Capture the cell that displays the provided text and extract its [x, y] central coordinate. 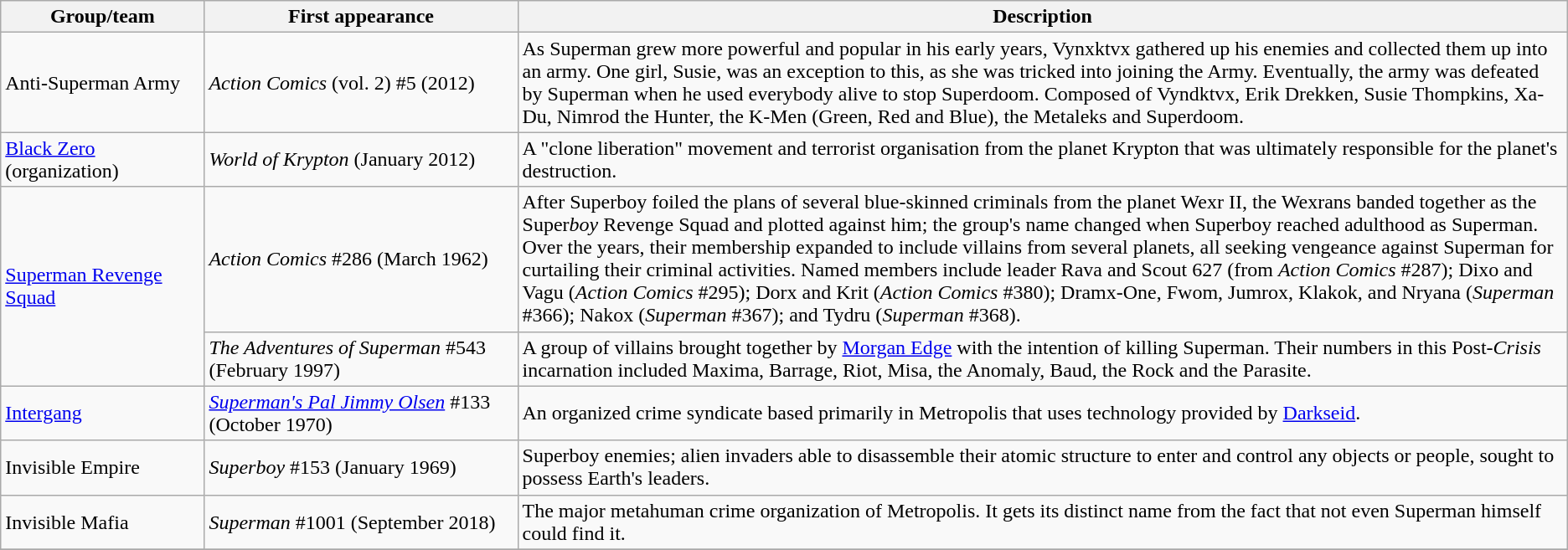
The major metahuman crime organization of Metropolis. It gets its distinct name from the fact that not even Superman himself could find it. [1042, 522]
Superman Revenge Squad [102, 286]
Description [1042, 17]
Action Comics #286 (March 1962) [361, 260]
Superboy #153 (January 1969) [361, 467]
Invisible Empire [102, 467]
The Adventures of Superman #543 (February 1997) [361, 358]
A "clone liberation" movement and terrorist organisation from the planet Krypton that was ultimately responsible for the planet's destruction. [1042, 159]
An organized crime syndicate based primarily in Metropolis that uses technology provided by Darkseid. [1042, 414]
Anti-Superman Army [102, 82]
World of Krypton (January 2012) [361, 159]
Black Zero (organization) [102, 159]
Superman's Pal Jimmy Olsen #133 (October 1970) [361, 414]
Intergang [102, 414]
Superman #1001 (September 2018) [361, 522]
Group/team [102, 17]
First appearance [361, 17]
Invisible Mafia [102, 522]
Action Comics (vol. 2) #5 (2012) [361, 82]
